Return (x, y) of the center of cell containing provided text 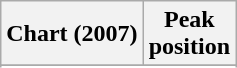
Chart (2007) (72, 34)
Peakposition (189, 34)
